Pinpoint the cell where the given text exists, returning its (X, Y) midpoint coordinate. 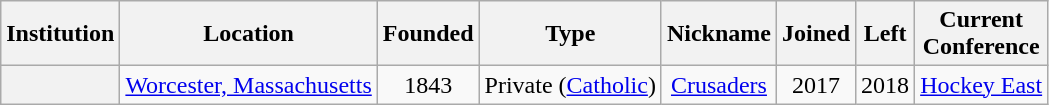
CurrentConference (982, 34)
2017 (816, 85)
Joined (816, 34)
Institution (60, 34)
2018 (886, 85)
Crusaders (718, 85)
Type (570, 34)
1843 (428, 85)
Hockey East (982, 85)
Nickname (718, 34)
Location (248, 34)
Worcester, Massachusetts (248, 85)
Left (886, 34)
Private (Catholic) (570, 85)
Founded (428, 34)
